Identify which cell holds the provided text, then report its (X, Y) central coordinate. 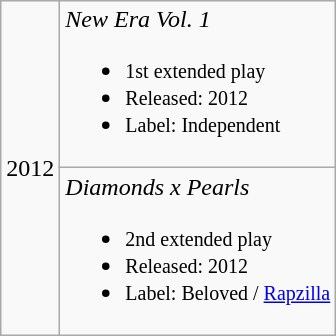
2012 (30, 168)
New Era Vol. 11st extended playReleased: 2012Label: Independent (198, 84)
Diamonds x Pearls2nd extended playReleased: 2012Label: Beloved / Rapzilla (198, 252)
